Pinpoint the cell where the given text exists, returning its (X, Y) midpoint coordinate. 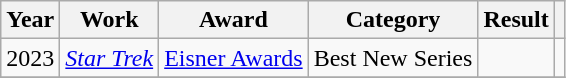
Work (110, 20)
Best New Series (393, 58)
Eisner Awards (234, 58)
Award (234, 20)
2023 (30, 58)
Category (393, 20)
Star Trek (110, 58)
Result (516, 20)
Year (30, 20)
